Extract the (x, y) coordinate from the center of the cell holding the provided text.  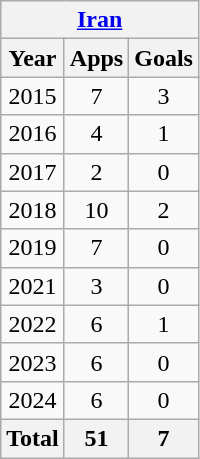
51 (96, 438)
2023 (33, 362)
2021 (33, 286)
Goals (164, 58)
2019 (33, 248)
4 (96, 134)
10 (96, 210)
2024 (33, 400)
Total (33, 438)
Apps (96, 58)
Year (33, 58)
2022 (33, 324)
Iran (100, 20)
2016 (33, 134)
2017 (33, 172)
2018 (33, 210)
2015 (33, 96)
